Extract the (x, y) coordinate from the center of the cell holding the provided text.  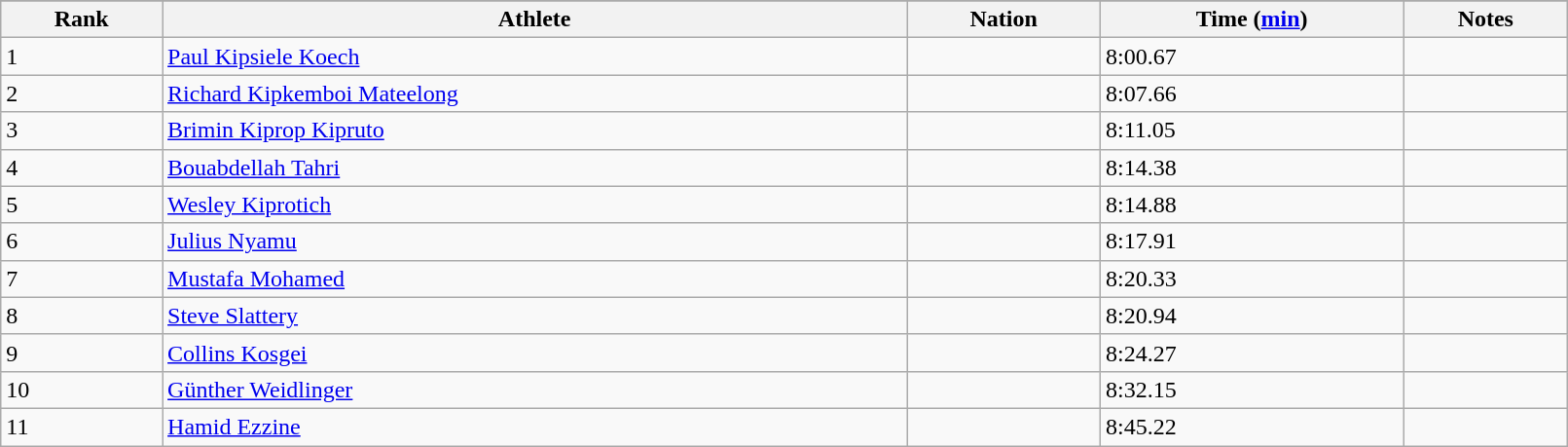
8:20.33 (1252, 279)
Collins Kosgei (535, 353)
10 (82, 390)
11 (82, 427)
Rank (82, 19)
1 (82, 56)
8:45.22 (1252, 427)
Mustafa Mohamed (535, 279)
8:20.94 (1252, 316)
8:11.05 (1252, 130)
8 (82, 316)
Julius Nyamu (535, 242)
8:17.91 (1252, 242)
8:07.66 (1252, 93)
8:14.88 (1252, 205)
8:24.27 (1252, 353)
2 (82, 93)
Notes (1485, 19)
Wesley Kiprotich (535, 205)
Nation (1004, 19)
Günther Weidlinger (535, 390)
5 (82, 205)
8:14.38 (1252, 168)
9 (82, 353)
Time (min) (1252, 19)
4 (82, 168)
Brimin Kiprop Kipruto (535, 130)
Steve Slattery (535, 316)
Bouabdellah Tahri (535, 168)
Paul Kipsiele Koech (535, 56)
Richard Kipkemboi Mateelong (535, 93)
3 (82, 130)
Hamid Ezzine (535, 427)
Athlete (535, 19)
8:00.67 (1252, 56)
8:32.15 (1252, 390)
6 (82, 242)
7 (82, 279)
